Provide the (x, y) coordinate of the cell's center where the given text is located.  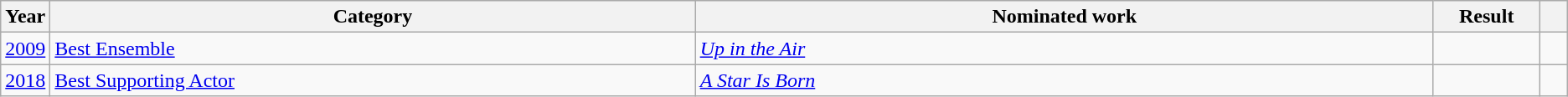
2009 (25, 48)
2018 (25, 80)
Best Supporting Actor (373, 80)
Result (1486, 17)
Best Ensemble (373, 48)
Nominated work (1064, 17)
Up in the Air (1064, 48)
Category (373, 17)
A Star Is Born (1064, 80)
Year (25, 17)
